Detect which cell encompasses the target text, then output its (X, Y) center coordinate. 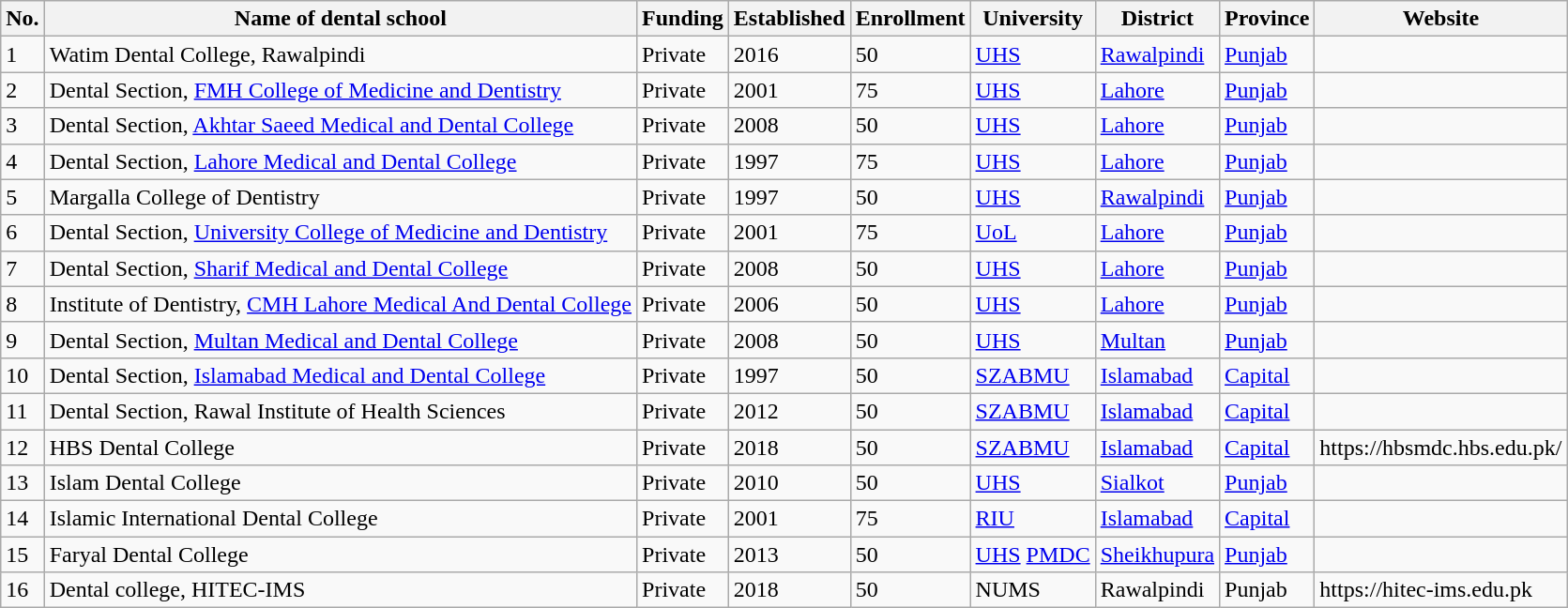
Funding (683, 19)
NUMS (1032, 590)
2013 (789, 555)
Enrollment (910, 19)
RIU (1032, 519)
District (1157, 19)
Province (1267, 19)
HBS Dental College (340, 448)
Islamic International Dental College (340, 519)
No. (23, 19)
UHS PMDC (1032, 555)
Margalla College of Dentistry (340, 197)
https://hitec-ims.edu.pk (1441, 590)
Dental Section, Multan Medical and Dental College (340, 340)
13 (23, 483)
2016 (789, 54)
https://hbsmdc.hbs.edu.pk/ (1441, 448)
12 (23, 448)
9 (23, 340)
Dental Section, FMH College of Medicine and Dentistry (340, 90)
4 (23, 161)
2 (23, 90)
Institute of Dentistry, CMH Lahore Medical And Dental College (340, 304)
Name of dental school (340, 19)
Dental Section, University College of Medicine and Dentistry (340, 233)
1 (23, 54)
3 (23, 126)
Established (789, 19)
14 (23, 519)
Sheikhupura (1157, 555)
2010 (789, 483)
UoL (1032, 233)
Islam Dental College (340, 483)
Dental Section, Rawal Institute of Health Sciences (340, 411)
2012 (789, 411)
Website (1441, 19)
8 (23, 304)
5 (23, 197)
10 (23, 375)
Watim Dental College, Rawalpindi (340, 54)
University (1032, 19)
6 (23, 233)
Dental Section, Sharif Medical and Dental College (340, 268)
Dental Section, Islamabad Medical and Dental College (340, 375)
Dental Section, Akhtar Saeed Medical and Dental College (340, 126)
Sialkot (1157, 483)
Faryal Dental College (340, 555)
Dental Section, Lahore Medical and Dental College (340, 161)
16 (23, 590)
7 (23, 268)
Multan (1157, 340)
Dental college, HITEC-IMS (340, 590)
11 (23, 411)
2006 (789, 304)
15 (23, 555)
